Search for the cell housing the specified text and yield its (x, y) center coordinate. 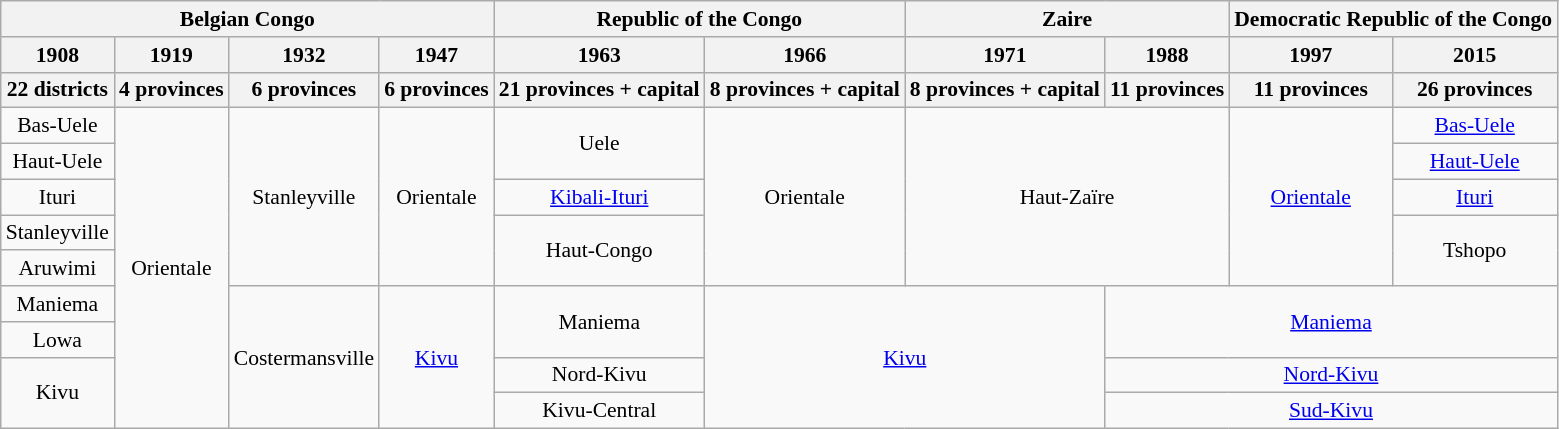
Belgian Congo (248, 19)
Kibali-Ituri (600, 197)
2015 (1474, 55)
4 provinces (172, 90)
1966 (805, 55)
Costermansville (304, 357)
21 provinces + capital (600, 90)
22 districts (58, 90)
Democratic Republic of the Congo (1393, 19)
1932 (304, 55)
Tshopo (1474, 250)
1963 (600, 55)
1997 (1310, 55)
1908 (58, 55)
Lowa (58, 340)
Uele (600, 144)
1947 (436, 55)
Zaire (1067, 19)
1988 (1167, 55)
Haut-Zaïre (1067, 197)
Sud-Kivu (1331, 411)
Kivu-Central (600, 411)
Haut-Congo (600, 250)
26 provinces (1474, 90)
Republic of the Congo (700, 19)
Aruwimi (58, 269)
1971 (1005, 55)
1919 (172, 55)
